Locate the cell with the specified text and output its [x, y] center coordinate. 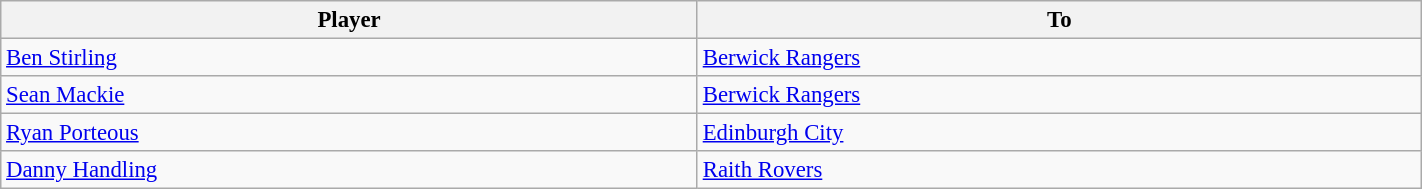
Ryan Porteous [350, 133]
To [1059, 20]
Player [350, 20]
Raith Rovers [1059, 170]
Edinburgh City [1059, 133]
Ben Stirling [350, 58]
Danny Handling [350, 170]
Sean Mackie [350, 95]
